Identify which cell holds the provided text, then report its [x, y] central coordinate. 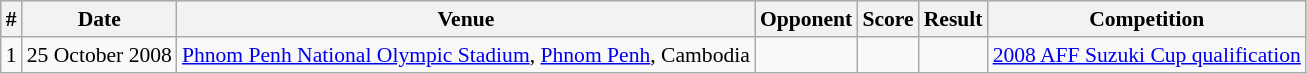
Venue [466, 19]
25 October 2008 [100, 55]
Competition [1147, 19]
# [12, 19]
Result [954, 19]
1 [12, 55]
Phnom Penh National Olympic Stadium, Phnom Penh, Cambodia [466, 55]
2008 AFF Suzuki Cup qualification [1147, 55]
Opponent [806, 19]
Score [888, 19]
Date [100, 19]
